Capture the cell that displays the provided text and extract its [x, y] central coordinate. 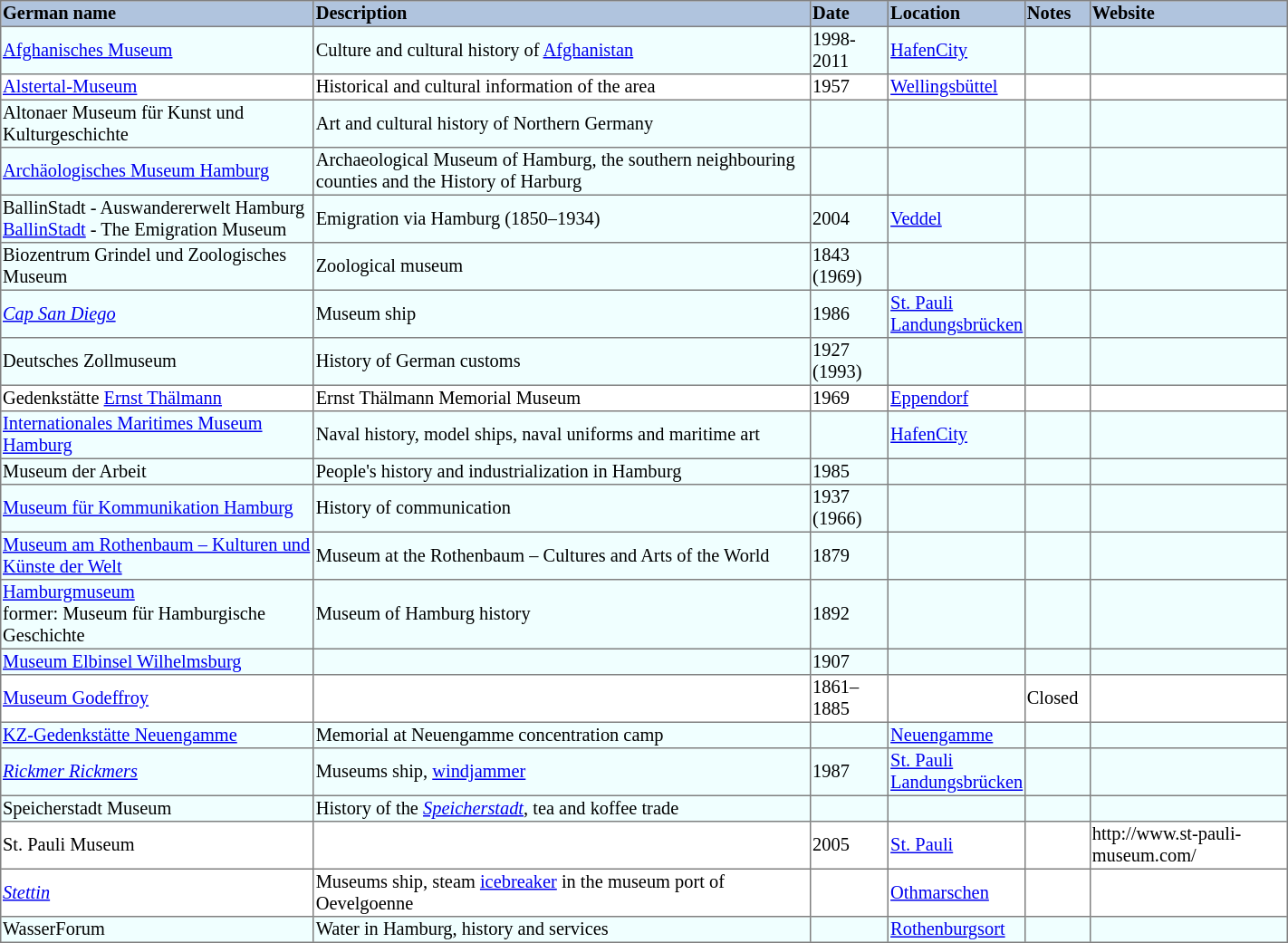
Museum am Rothenbaum – Kulturen und Künste der Welt [158, 555]
1985 [850, 471]
Hamburgmuseumformer: Museum für Hamburgische Geschichte [158, 614]
1843 (1969) [850, 266]
1987 [850, 772]
Museum für Kommunikation Hamburg [158, 508]
Zoological museum [562, 266]
1892 [850, 614]
Museums ship, steam icebreaker in the museum port of Oevelgoenne [562, 892]
1927 (1993) [850, 361]
Biozentrum Grindel und Zoologisches Museum [158, 266]
1879 [850, 555]
Date [850, 14]
KZ-Gedenkstätte Neuengamme [158, 735]
Museum at the Rothenbaum – Cultures and Arts of the World [562, 555]
Gedenkstätte Ernst Thälmann [158, 398]
Museum ship [562, 313]
Museum Elbinsel Wilhelmsburg [158, 661]
Museum of Hamburg history [562, 614]
Neuengamme [956, 735]
1986 [850, 313]
BallinStadt - Auswandererwelt HamburgBallinStadt - The Emigration Museum [158, 218]
2005 [850, 845]
Deutsches Zollmuseum [158, 361]
Afghanisches Museum [158, 50]
Eppendorf [956, 398]
Cap San Diego [158, 313]
Culture and cultural history of Afghanistan [562, 50]
St. Pauli [956, 845]
History of communication [562, 508]
Wellingsbüttel [956, 87]
Othmarschen [956, 892]
Historical and cultural information of the area [562, 87]
Veddel [956, 218]
History of German customs [562, 361]
Museum der Arbeit [158, 471]
Location [956, 14]
Closed [1057, 698]
Altonaer Museum für Kunst und Kulturgeschichte [158, 123]
1907 [850, 661]
1998-2011 [850, 50]
Ernst Thälmann Memorial Museum [562, 398]
Memorial at Neuengamme concentration camp [562, 735]
Naval history, model ships, naval uniforms and maritime art [562, 435]
1969 [850, 398]
Website [1188, 14]
History of the Speicherstadt, tea and koffee trade [562, 808]
Notes [1057, 14]
Archäologisches Museum Hamburg [158, 171]
WasserForum [158, 929]
Rickmer Rickmers [158, 772]
1937 (1966) [850, 508]
1957 [850, 87]
Museum Godeffroy [158, 698]
http://www.st-pauli-museum.com/ [1188, 845]
Emigration via Hamburg (1850–1934) [562, 218]
2004 [850, 218]
Archaeological Museum of Hamburg, the southern neighbouring counties and the History of Harburg [562, 171]
Speicherstadt Museum [158, 808]
Internationales Maritimes Museum Hamburg [158, 435]
Description [562, 14]
St. Pauli Museum [158, 845]
Museums ship, windjammer [562, 772]
1861–1885 [850, 698]
People's history and industrialization in Hamburg [562, 471]
Art and cultural history of Northern Germany [562, 123]
German name [158, 14]
Stettin [158, 892]
Alstertal-Museum [158, 87]
Rothenburgsort [956, 929]
Water in Hamburg, history and services [562, 929]
